Detect which cell encompasses the target text, then output its [x, y] center coordinate. 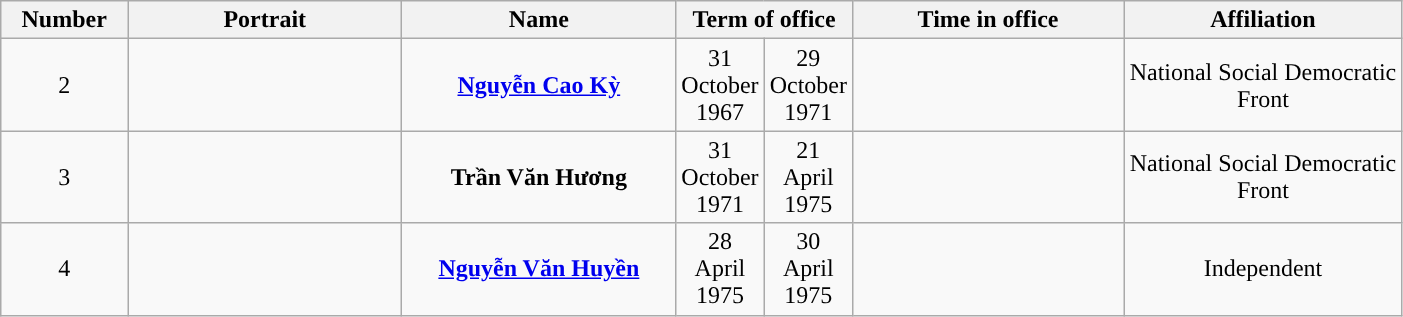
Nguyễn Cao Kỳ [539, 85]
Independent [1264, 269]
3 [64, 177]
Nguyễn Văn Huyền [539, 269]
Number [64, 20]
Name [539, 20]
30 April 1975 [808, 269]
31 October 1967 [720, 85]
2 [64, 85]
Trần Văn Hương [539, 177]
Affiliation [1264, 20]
Portrait [265, 20]
29 October 1971 [808, 85]
4 [64, 269]
28 April 1975 [720, 269]
Time in office [988, 20]
31 October 1971 [720, 177]
21 April 1975 [808, 177]
Term of office [764, 20]
